Locate the cell with the specified text and output its (x, y) center coordinate. 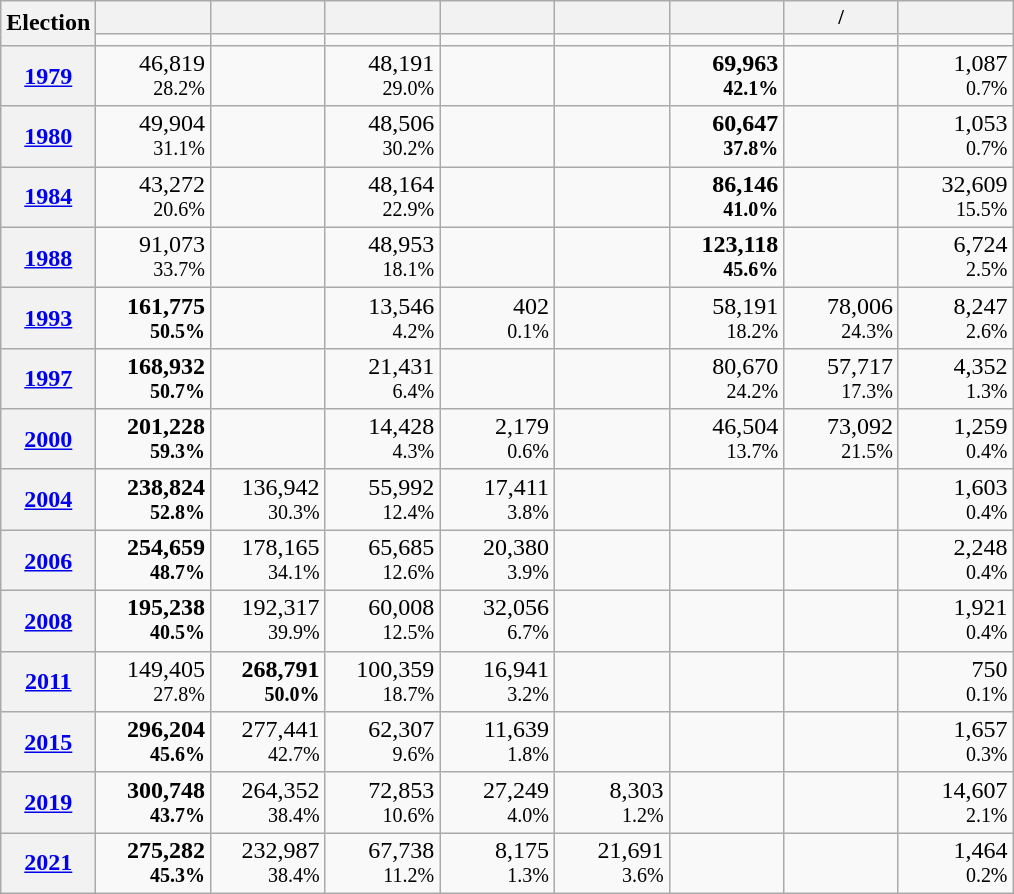
123,11845.6% (726, 258)
67,73811.2% (382, 864)
11,6391.8% (498, 742)
86,14641.0% (726, 198)
48,19129.0% (382, 76)
1988 (48, 258)
/ (842, 18)
32,0566.7% (498, 622)
57,71717.3% (842, 378)
46,50413.7% (726, 440)
195,23840.5% (154, 622)
1,4640.2% (956, 864)
1,0870.7% (956, 76)
161,77550.5% (154, 318)
91,07333.7% (154, 258)
296,20445.6% (154, 742)
4020.1% (498, 318)
14,4284.3% (382, 440)
2021 (48, 864)
16,9413.2% (498, 682)
178,16534.1% (268, 560)
149,40527.8% (154, 682)
2004 (48, 500)
1,6030.4% (956, 500)
73,09221.5% (842, 440)
277,44142.7% (268, 742)
80,67024.2% (726, 378)
21,4316.4% (382, 378)
60,00812.5% (382, 622)
1997 (48, 378)
46,81928.2% (154, 76)
78,00624.3% (842, 318)
55,99212.4% (382, 500)
62,3079.6% (382, 742)
72,85310.6% (382, 802)
2,2480.4% (956, 560)
6,7242.5% (956, 258)
17,4113.8% (498, 500)
27,2494.0% (498, 802)
8,2472.6% (956, 318)
69,96342.1% (726, 76)
14,6072.1% (956, 802)
48,50630.2% (382, 136)
232,98738.4% (268, 864)
1,2590.4% (956, 440)
254,65948.7% (154, 560)
4,3521.3% (956, 378)
2008 (48, 622)
2,1790.6% (498, 440)
1,0530.7% (956, 136)
1980 (48, 136)
49,90431.1% (154, 136)
48,16422.9% (382, 198)
275,28245.3% (154, 864)
2006 (48, 560)
58,19118.2% (726, 318)
1,9210.4% (956, 622)
21,6913.6% (612, 864)
2000 (48, 440)
100,35918.7% (382, 682)
60,64737.8% (726, 136)
2019 (48, 802)
192,31739.9% (268, 622)
1979 (48, 76)
20,3803.9% (498, 560)
43,27220.6% (154, 198)
136,94230.3% (268, 500)
32,60915.5% (956, 198)
7500.1% (956, 682)
238,82452.8% (154, 500)
264,35238.4% (268, 802)
8,1751.3% (498, 864)
168,93250.7% (154, 378)
300,74843.7% (154, 802)
Election (48, 24)
48,95318.1% (382, 258)
2015 (48, 742)
201,22859.3% (154, 440)
13,5464.2% (382, 318)
268,79150.0% (268, 682)
8,3031.2% (612, 802)
2011 (48, 682)
65,68512.6% (382, 560)
1993 (48, 318)
1984 (48, 198)
1,6570.3% (956, 742)
